Pinpoint the cell where the given text exists, returning its [x, y] midpoint coordinate. 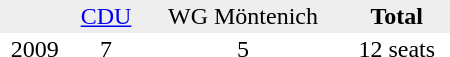
Total [396, 16]
CDU [106, 16]
WG Möntenich [244, 16]
